Locate the cell with the specified text and output its [x, y] center coordinate. 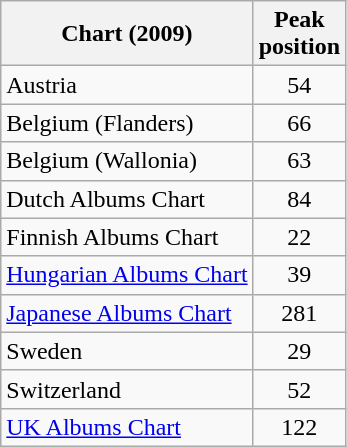
122 [299, 427]
84 [299, 199]
Finnish Albums Chart [127, 237]
66 [299, 123]
39 [299, 275]
Peakposition [299, 34]
Chart (2009) [127, 34]
52 [299, 389]
Dutch Albums Chart [127, 199]
54 [299, 85]
Switzerland [127, 389]
Japanese Albums Chart [127, 313]
63 [299, 161]
Belgium (Wallonia) [127, 161]
29 [299, 351]
Sweden [127, 351]
UK Albums Chart [127, 427]
22 [299, 237]
Austria [127, 85]
281 [299, 313]
Hungarian Albums Chart [127, 275]
Belgium (Flanders) [127, 123]
